From the cell containing the given text, extract its center point as (X, Y) coordinate. 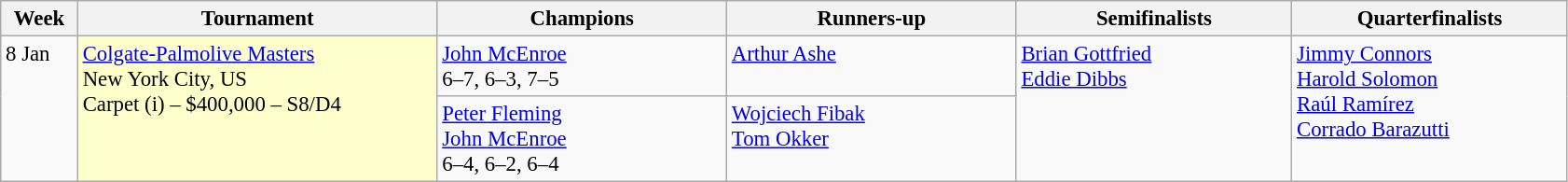
Quarterfinalists (1430, 19)
8 Jan (39, 109)
Runners-up (873, 19)
Jimmy Connors Harold Solomon Raúl Ramírez Corrado Barazutti (1430, 109)
Tournament (257, 19)
Week (39, 19)
Peter Fleming John McEnroe6–4, 6–2, 6–4 (582, 139)
Wojciech Fibak Tom Okker (873, 139)
Arthur Ashe (873, 67)
Semifinalists (1154, 19)
John McEnroe 6–7, 6–3, 7–5 (582, 67)
Colgate-Palmolive MastersNew York City, US Carpet (i) – $400,000 – S8/D4 (257, 109)
Champions (582, 19)
Brian Gottfried Eddie Dibbs (1154, 109)
